Determine the (x, y) coordinate at the center of the cell enclosing the given text.  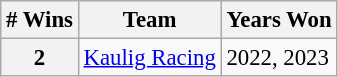
Team (150, 20)
2022, 2023 (279, 58)
2 (40, 58)
Years Won (279, 20)
# Wins (40, 20)
Kaulig Racing (150, 58)
